Search for the cell housing the specified text and yield its [x, y] center coordinate. 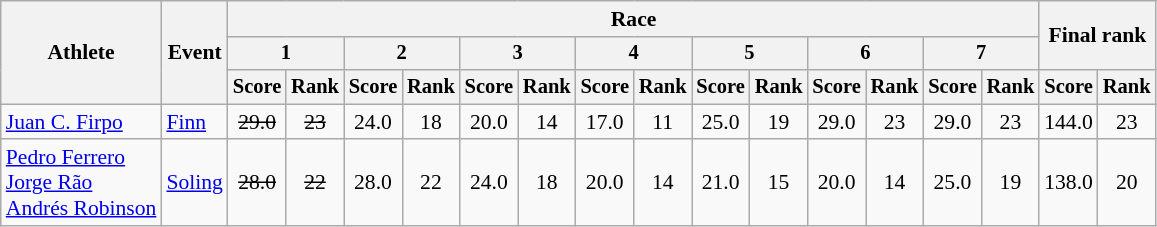
2 [402, 54]
144.0 [1068, 122]
20 [1127, 184]
Athlete [82, 52]
17.0 [605, 122]
Pedro FerreroJorge RãoAndrés Robinson [82, 184]
7 [981, 54]
4 [634, 54]
6 [865, 54]
Event [194, 52]
Juan C. Firpo [82, 122]
5 [750, 54]
138.0 [1068, 184]
1 [286, 54]
Finn [194, 122]
3 [518, 54]
Final rank [1097, 36]
Race [634, 19]
15 [779, 184]
21.0 [721, 184]
11 [663, 122]
Soling [194, 184]
